For the text-containing cell, return its midpoint in (X, Y) coordinate format. 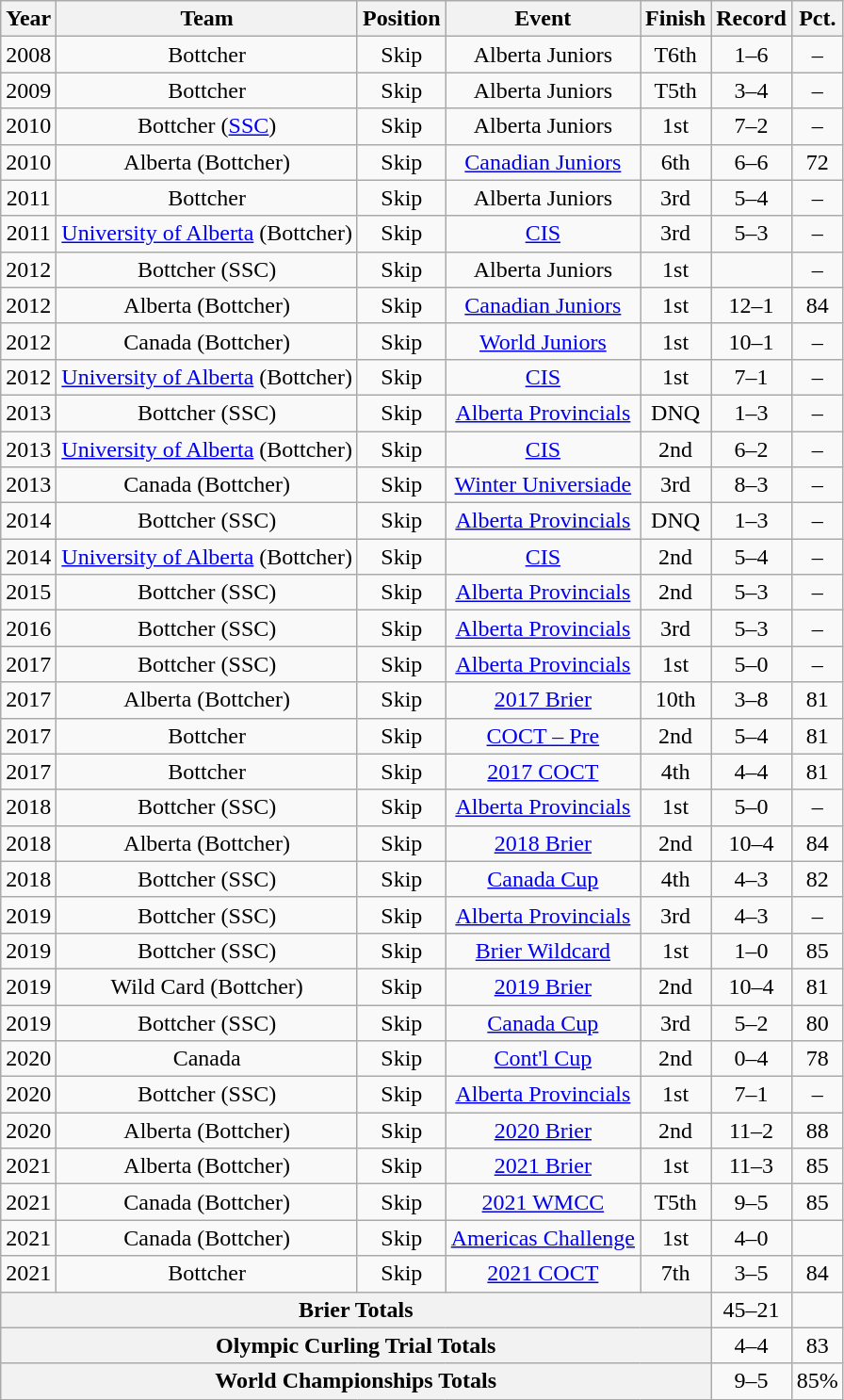
45–21 (752, 1310)
2009 (28, 90)
Americas Challenge (543, 1238)
World Championships Totals (356, 1381)
2008 (28, 55)
88 (818, 1131)
4–0 (752, 1238)
Record (752, 19)
83 (818, 1345)
Position (401, 19)
Winter Universiade (543, 485)
2021 COCT (543, 1274)
2017 Brier (543, 700)
Canada (207, 1059)
78 (818, 1059)
Year (28, 19)
Wild Card (Bottcher) (207, 986)
0–4 (752, 1059)
2020 Brier (543, 1131)
5–2 (752, 1022)
7th (676, 1274)
Brier Totals (356, 1310)
World Juniors (543, 341)
12–1 (752, 305)
2017 COCT (543, 772)
3–4 (752, 90)
2021 WMCC (543, 1202)
Olympic Curling Trial Totals (356, 1345)
2015 (28, 593)
T6th (676, 55)
Team (207, 19)
7–2 (752, 126)
1–0 (752, 951)
6th (676, 162)
8–3 (752, 485)
6–6 (752, 162)
72 (818, 162)
Event (543, 19)
10–1 (752, 341)
11–3 (752, 1166)
11–2 (752, 1131)
Brier Wildcard (543, 951)
Finish (676, 19)
80 (818, 1022)
6–2 (752, 449)
COCT – Pre (543, 736)
2018 Brier (543, 843)
85% (818, 1381)
82 (818, 879)
3–8 (752, 700)
1–6 (752, 55)
Pct. (818, 19)
2021 Brier (543, 1166)
2016 (28, 628)
Cont'l Cup (543, 1059)
3–5 (752, 1274)
10th (676, 700)
2019 Brier (543, 986)
